Locate the cell with the specified text and output its (X, Y) center coordinate. 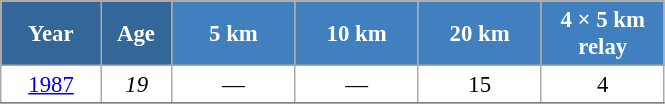
4 × 5 km relay (602, 34)
Age (136, 34)
5 km (234, 34)
Year (52, 34)
4 (602, 85)
19 (136, 85)
1987 (52, 85)
20 km (480, 34)
15 (480, 85)
10 km (356, 34)
